For the text-containing cell, return its midpoint in (X, Y) coordinate format. 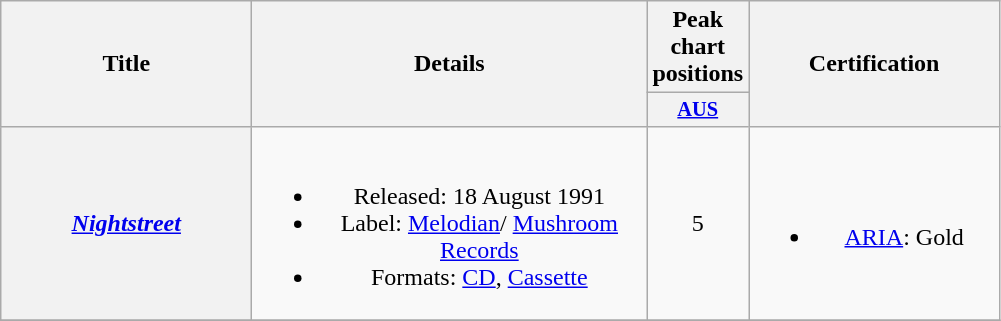
Nightstreet (126, 223)
ARIA: Gold (874, 223)
Released: 18 August 1991Label: Melodian/ Mushroom RecordsFormats: CD, Cassette (450, 223)
Title (126, 64)
AUS (698, 110)
Certification (874, 64)
5 (698, 223)
Peak chart positions (698, 47)
Details (450, 64)
